Return the [X, Y] coordinate for the center point of the cell that contains the specified text.  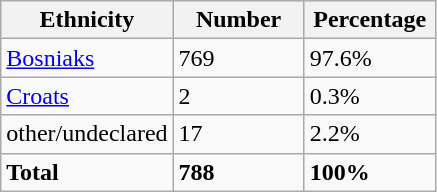
17 [238, 134]
Ethnicity [87, 20]
0.3% [370, 96]
Bosniaks [87, 58]
Number [238, 20]
2 [238, 96]
100% [370, 172]
769 [238, 58]
Croats [87, 96]
788 [238, 172]
2.2% [370, 134]
other/undeclared [87, 134]
Percentage [370, 20]
Total [87, 172]
97.6% [370, 58]
